Return the [x, y] coordinate for the center point of the cell that contains the specified text.  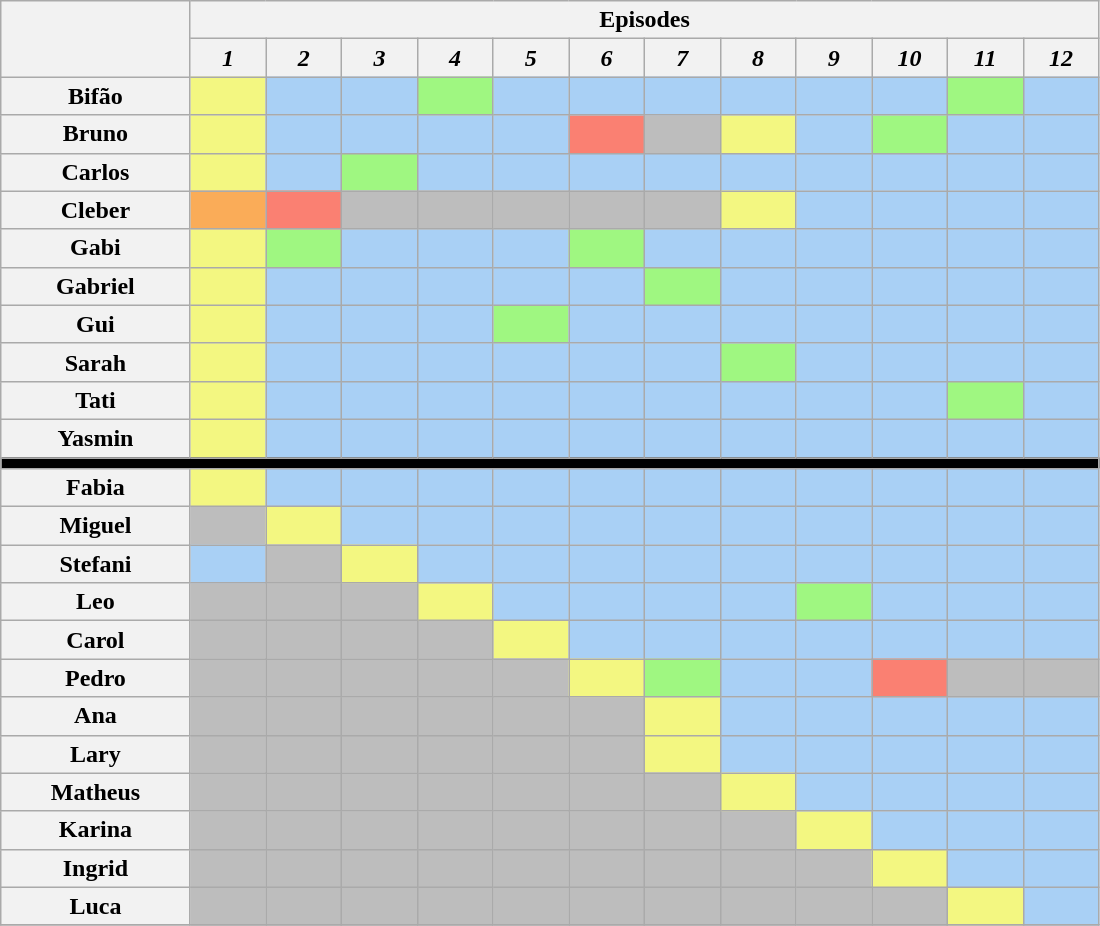
Ingrid [96, 868]
Ana [96, 716]
5 [531, 58]
Yasmin [96, 438]
Fabia [96, 488]
Gui [96, 324]
Luca [96, 906]
9 [834, 58]
2 [304, 58]
Carlos [96, 172]
Gabriel [96, 286]
4 [455, 58]
Sarah [96, 362]
Leo [96, 602]
Bruno [96, 134]
12 [1061, 58]
Gabi [96, 248]
Bifão [96, 96]
Matheus [96, 792]
Episodes [644, 20]
Tati [96, 400]
11 [985, 58]
Pedro [96, 678]
6 [607, 58]
8 [758, 58]
Lary [96, 754]
Cleber [96, 210]
1 [228, 58]
Carol [96, 640]
Karina [96, 830]
3 [380, 58]
Stefani [96, 564]
10 [910, 58]
7 [682, 58]
Miguel [96, 526]
